Search for the cell housing the specified text and yield its (X, Y) center coordinate. 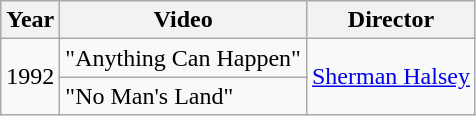
Video (184, 20)
Year (30, 20)
"No Man's Land" (184, 96)
"Anything Can Happen" (184, 58)
Director (390, 20)
Sherman Halsey (390, 77)
1992 (30, 77)
